Capture the cell that displays the provided text and extract its (x, y) central coordinate. 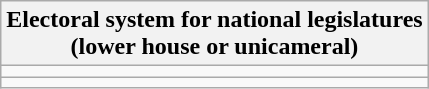
Electoral system for national legislatures(lower house or unicameral) (214, 34)
